Scan for the cell matching the given text and deliver its [x, y] coordinate at center. 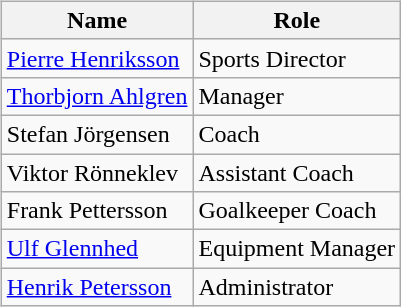
Goalkeeper Coach [297, 211]
Viktor Rönneklev [97, 173]
Equipment Manager [297, 249]
Name [97, 20]
Assistant Coach [297, 173]
Thorbjorn Ahlgren [97, 96]
Role [297, 20]
Manager [297, 96]
Henrik Petersson [97, 287]
Pierre Henriksson [97, 58]
Sports Director [297, 58]
Frank Pettersson [97, 211]
Stefan Jörgensen [97, 134]
Coach [297, 134]
Administrator [297, 287]
Ulf Glennhed [97, 249]
